Determine the [X, Y] coordinate at the center of the cell enclosing the given text.  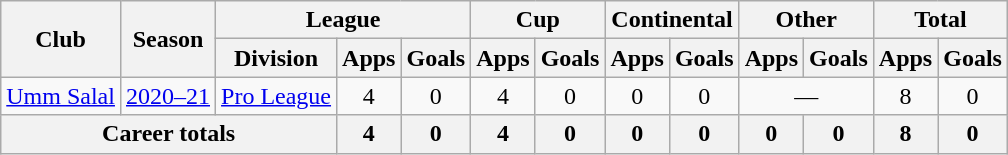
Club [61, 39]
— [806, 96]
Division [276, 58]
Umm Salal [61, 96]
Continental [672, 20]
Cup [538, 20]
Other [806, 20]
Total [940, 20]
Season [168, 39]
Pro League [276, 96]
2020–21 [168, 96]
League [344, 20]
Career totals [169, 134]
